From the cell containing the given text, extract its center point as (x, y) coordinate. 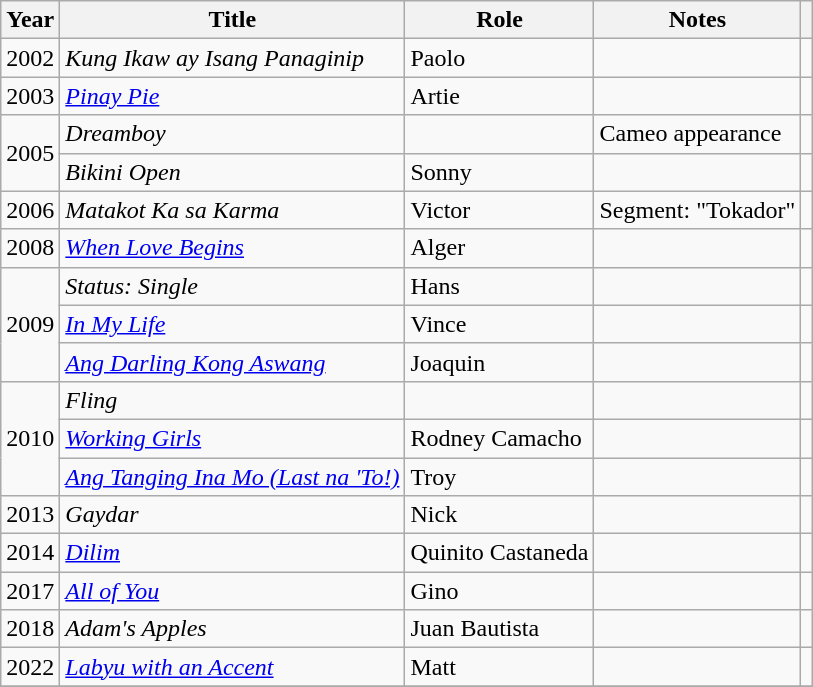
Joaquin (500, 362)
2009 (30, 324)
Fling (232, 400)
Kung Ikaw ay Isang Panaginip (232, 58)
Vince (500, 324)
When Love Begins (232, 248)
2010 (30, 438)
Labyu with an Accent (232, 667)
Artie (500, 96)
Role (500, 20)
Bikini Open (232, 172)
Matt (500, 667)
Quinito Castaneda (500, 553)
2006 (30, 210)
Ang Darling Kong Aswang (232, 362)
2018 (30, 629)
2002 (30, 58)
Cameo appearance (698, 134)
2005 (30, 153)
2022 (30, 667)
Troy (500, 477)
Sonny (500, 172)
Segment: "Tokador" (698, 210)
Alger (500, 248)
Dilim (232, 553)
Notes (698, 20)
Victor (500, 210)
Gaydar (232, 515)
Rodney Camacho (500, 438)
Gino (500, 591)
Title (232, 20)
Paolo (500, 58)
Working Girls (232, 438)
Matakot Ka sa Karma (232, 210)
Hans (500, 286)
Status: Single (232, 286)
2017 (30, 591)
2008 (30, 248)
Year (30, 20)
Adam's Apples (232, 629)
All of You (232, 591)
Pinay Pie (232, 96)
2013 (30, 515)
Ang Tanging Ina Mo (Last na 'To!) (232, 477)
Dreamboy (232, 134)
2014 (30, 553)
Nick (500, 515)
2003 (30, 96)
Juan Bautista (500, 629)
In My Life (232, 324)
